Locate the cell with the specified text and output its (X, Y) center coordinate. 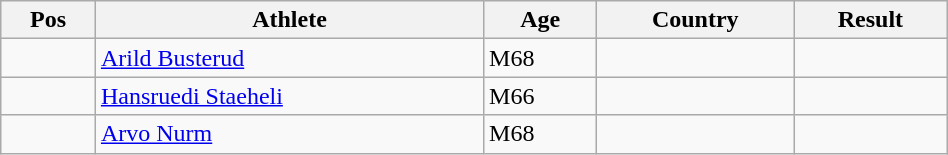
Arild Busterud (289, 58)
Pos (48, 20)
Hansruedi Staeheli (289, 96)
Arvo Nurm (289, 134)
Athlete (289, 20)
Country (696, 20)
Result (871, 20)
Age (540, 20)
M66 (540, 96)
